Identify which cell holds the provided text, then report its (x, y) central coordinate. 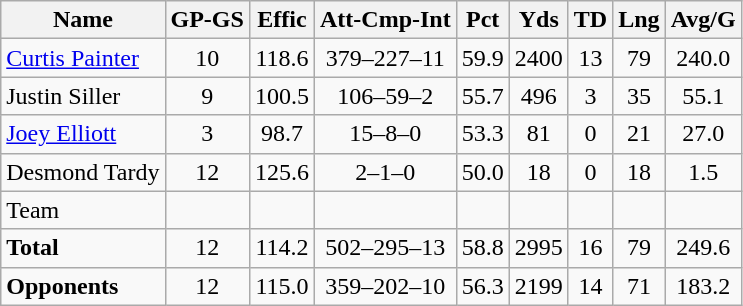
359–202–10 (385, 286)
118.6 (282, 58)
Total (83, 248)
2–1–0 (385, 172)
Yds (538, 20)
240.0 (703, 58)
379–227–11 (385, 58)
125.6 (282, 172)
10 (207, 58)
53.3 (482, 134)
58.8 (482, 248)
2400 (538, 58)
81 (538, 134)
71 (639, 286)
50.0 (482, 172)
502–295–13 (385, 248)
Avg/G (703, 20)
Opponents (83, 286)
Curtis Painter (83, 58)
TD (590, 20)
21 (639, 134)
2199 (538, 286)
249.6 (703, 248)
Pct (482, 20)
14 (590, 286)
Lng (639, 20)
13 (590, 58)
100.5 (282, 96)
59.9 (482, 58)
1.5 (703, 172)
Effic (282, 20)
Team (83, 210)
115.0 (282, 286)
55.1 (703, 96)
114.2 (282, 248)
16 (590, 248)
9 (207, 96)
55.7 (482, 96)
GP-GS (207, 20)
106–59–2 (385, 96)
183.2 (703, 286)
35 (639, 96)
Desmond Tardy (83, 172)
27.0 (703, 134)
Att-Cmp-Int (385, 20)
56.3 (482, 286)
15–8–0 (385, 134)
Name (83, 20)
Justin Siller (83, 96)
496 (538, 96)
2995 (538, 248)
98.7 (282, 134)
Joey Elliott (83, 134)
